Determine the [x, y] coordinate at the center of the cell enclosing the given text.  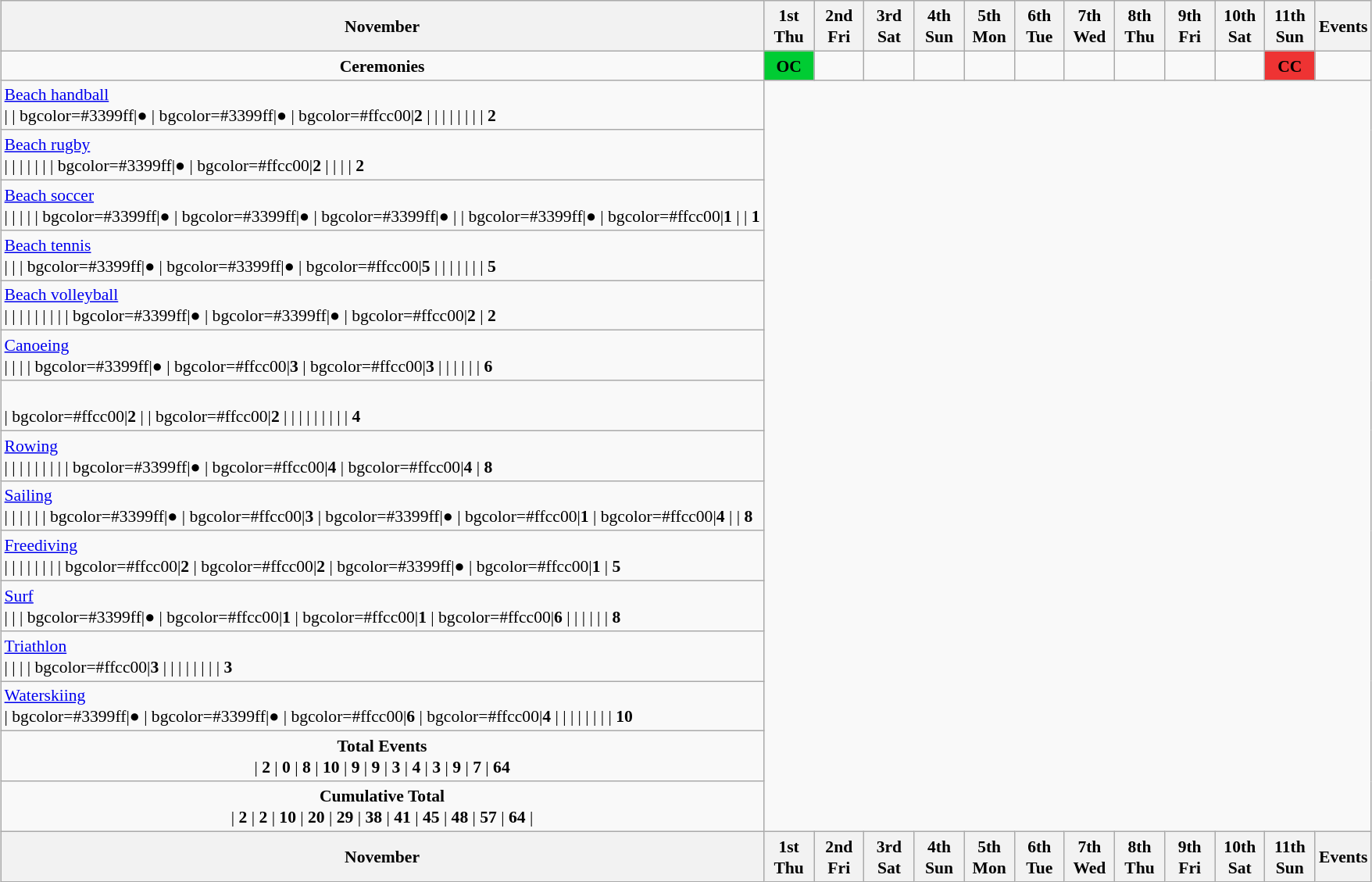
Beach rugby| | | | | | | bgcolor=#3399ff|● | bgcolor=#ffcc00|2 | | | | 2 [383, 155]
Rowing| | | | | | | | | bgcolor=#3399ff|● | bgcolor=#ffcc00|4 | bgcolor=#ffcc00|4 | 8 [383, 455]
Waterskiing| bgcolor=#3399ff|● | bgcolor=#3399ff|● | bgcolor=#ffcc00|6 | bgcolor=#ffcc00|4 | | | | | | | | 10 [383, 706]
Beach tennis| | | bgcolor=#3399ff|● | bgcolor=#3399ff|● | bgcolor=#ffcc00|5 | | | | | | | 5 [383, 255]
Freediving| | | | | | | | bgcolor=#ffcc00|2 | bgcolor=#ffcc00|2 | bgcolor=#3399ff|● | bgcolor=#ffcc00|1 | 5 [383, 555]
| bgcolor=#ffcc00|2 | | bgcolor=#ffcc00|2 | | | | | | | | | 4 [383, 405]
CC [1290, 66]
Beach soccer| | | | | bgcolor=#3399ff|● | bgcolor=#3399ff|● | bgcolor=#3399ff|● | | bgcolor=#3399ff|● | bgcolor=#ffcc00|1 | | 1 [383, 205]
Beach volleyball| | | | | | | | | bgcolor=#3399ff|● | bgcolor=#3399ff|● | bgcolor=#ffcc00|2 | 2 [383, 305]
Triathlon| | | | bgcolor=#ffcc00|3 | | | | | | | | 3 [383, 655]
Total Events | 2 | 0 | 8 | 10 | 9 | 9 | 3 | 4 | 3 | 9 | 7 | 64 [383, 756]
Surf| | | bgcolor=#3399ff|● | bgcolor=#ffcc00|1 | bgcolor=#ffcc00|1 | bgcolor=#ffcc00|6 | | | | | | 8 [383, 605]
Sailing| | | | | | bgcolor=#3399ff|● | bgcolor=#ffcc00|3 | bgcolor=#3399ff|● | bgcolor=#ffcc00|1 | bgcolor=#ffcc00|4 | | 8 [383, 505]
Beach handball| | bgcolor=#3399ff|● | bgcolor=#3399ff|● | bgcolor=#ffcc00|2 | | | | | | | | 2 [383, 105]
OC [789, 66]
Ceremonies [383, 66]
Canoeing| | | | bgcolor=#3399ff|● | bgcolor=#ffcc00|3 | bgcolor=#ffcc00|3 | | | | | | 6 [383, 355]
Cumulative Total| 2 | 2 | 10 | 20 | 29 | 38 | 41 | 45 | 48 | 57 | 64 | [383, 806]
